Identify which cell holds the provided text, then report its [x, y] central coordinate. 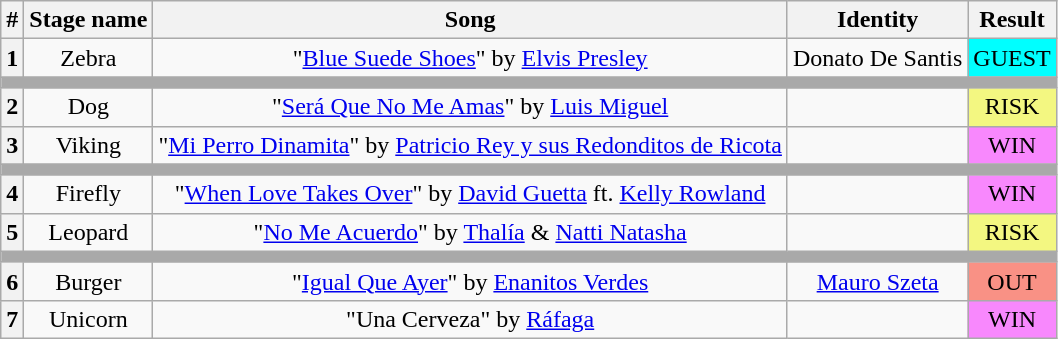
GUEST [1012, 58]
1 [12, 58]
4 [12, 194]
"Igual Que Ayer" by Enanitos Verdes [470, 281]
# [12, 20]
Donato De Santis [877, 58]
Unicorn [88, 319]
5 [12, 232]
Stage name [88, 20]
"Será Que No Me Amas" by Luis Miguel [470, 107]
Firefly [88, 194]
"Una Cerveza" by Ráfaga [470, 319]
7 [12, 319]
3 [12, 145]
Zebra [88, 58]
"When Love Takes Over" by David Guetta ft. Kelly Rowland [470, 194]
"Mi Perro Dinamita" by Patricio Rey y sus Redonditos de Ricota [470, 145]
"No Me Acuerdo" by Thalía & Natti Natasha [470, 232]
Leopard [88, 232]
Identity [877, 20]
Song [470, 20]
Mauro Szeta [877, 281]
Dog [88, 107]
Viking [88, 145]
"Blue Suede Shoes" by Elvis Presley [470, 58]
Burger [88, 281]
OUT [1012, 281]
6 [12, 281]
Result [1012, 20]
2 [12, 107]
